Return the [X, Y] coordinate for the center point of the cell that contains the specified text.  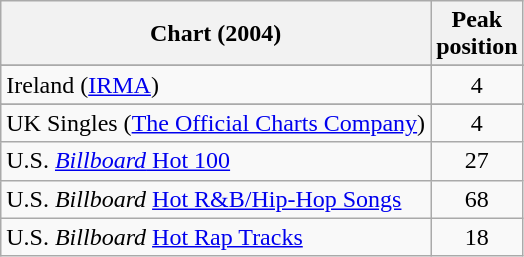
U.S. Billboard Hot 100 [216, 161]
UK Singles (The Official Charts Company) [216, 123]
68 [477, 199]
27 [477, 161]
Chart (2004) [216, 34]
Peakposition [477, 34]
Ireland (IRMA) [216, 85]
U.S. Billboard Hot Rap Tracks [216, 237]
18 [477, 237]
U.S. Billboard Hot R&B/Hip-Hop Songs [216, 199]
